Extract the [X, Y] coordinate from the center of the cell holding the provided text.  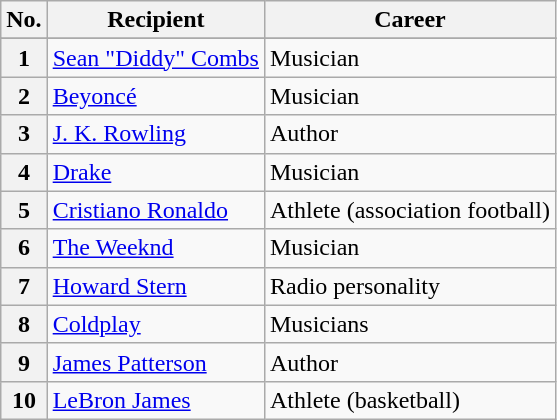
2 [24, 96]
Musicians [410, 324]
10 [24, 400]
Athlete (association football) [410, 210]
Recipient [156, 20]
Beyoncé [156, 96]
Radio personality [410, 286]
J. K. Rowling [156, 134]
Howard Stern [156, 286]
3 [24, 134]
Coldplay [156, 324]
9 [24, 362]
Sean "Diddy" Combs [156, 58]
1 [24, 58]
Drake [156, 172]
LeBron James [156, 400]
7 [24, 286]
5 [24, 210]
No. [24, 20]
6 [24, 248]
The Weeknd [156, 248]
8 [24, 324]
Athlete (basketball) [410, 400]
Career [410, 20]
4 [24, 172]
James Patterson [156, 362]
Cristiano Ronaldo [156, 210]
